Locate the cell with the specified text and output its [x, y] center coordinate. 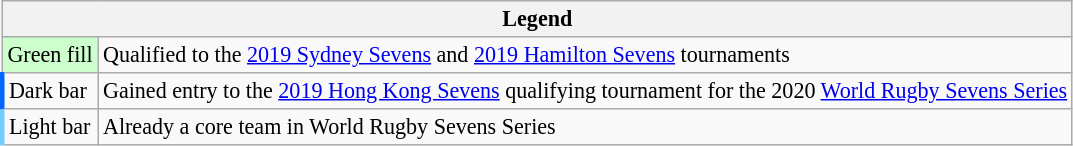
Green fill [50, 54]
Light bar [50, 126]
Dark bar [50, 90]
Qualified to the 2019 Sydney Sevens and 2019 Hamilton Sevens tournaments [586, 54]
Legend [537, 18]
Gained entry to the 2019 Hong Kong Sevens qualifying tournament for the 2020 World Rugby Sevens Series [586, 90]
Already a core team in World Rugby Sevens Series [586, 126]
